Locate the cell with the specified text and output its (X, Y) center coordinate. 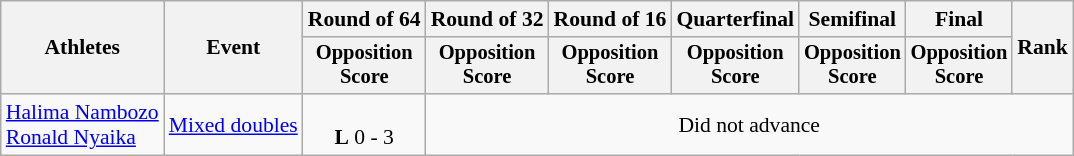
Rank (1042, 48)
Final (960, 19)
Round of 32 (488, 19)
L 0 - 3 (364, 124)
Halima NambozoRonald Nyaika (82, 124)
Round of 16 (610, 19)
Semifinal (852, 19)
Event (234, 48)
Round of 64 (364, 19)
Mixed doubles (234, 124)
Quarterfinal (735, 19)
Athletes (82, 48)
Did not advance (750, 124)
